Detect which cell encompasses the target text, then output its [X, Y] center coordinate. 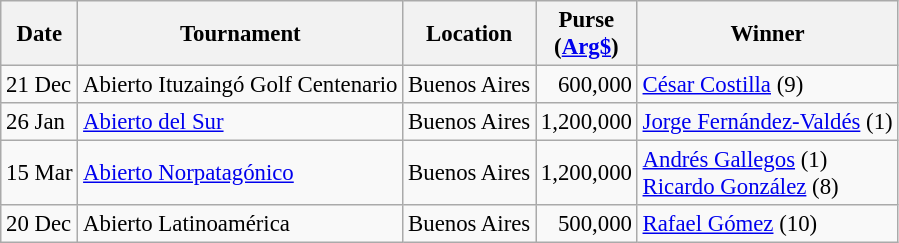
Rafael Gómez (10) [768, 224]
César Costilla (9) [768, 85]
Abierto del Sur [240, 122]
20 Dec [40, 224]
Tournament [240, 34]
Abierto Latinoamérica [240, 224]
Purse(Arg$) [587, 34]
21 Dec [40, 85]
Date [40, 34]
500,000 [587, 224]
Abierto Norpatagónico [240, 174]
600,000 [587, 85]
Andrés Gallegos (1) Ricardo González (8) [768, 174]
26 Jan [40, 122]
Jorge Fernández-Valdés (1) [768, 122]
Winner [768, 34]
Location [470, 34]
15 Mar [40, 174]
Abierto Ituzaingó Golf Centenario [240, 85]
